Search for the cell housing the specified text and yield its (x, y) center coordinate. 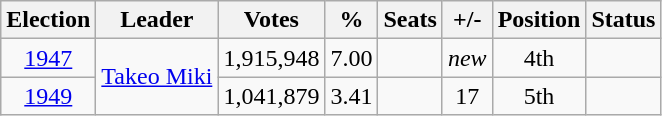
Status (624, 20)
Leader (157, 20)
new (467, 58)
5th (539, 96)
1949 (48, 96)
+/- (467, 20)
17 (467, 96)
7.00 (352, 58)
1,915,948 (272, 58)
Votes (272, 20)
Election (48, 20)
4th (539, 58)
% (352, 20)
3.41 (352, 96)
1947 (48, 58)
1,041,879 (272, 96)
Takeo Miki (157, 77)
Position (539, 20)
Seats (410, 20)
